Capture the cell that displays the provided text and extract its (X, Y) central coordinate. 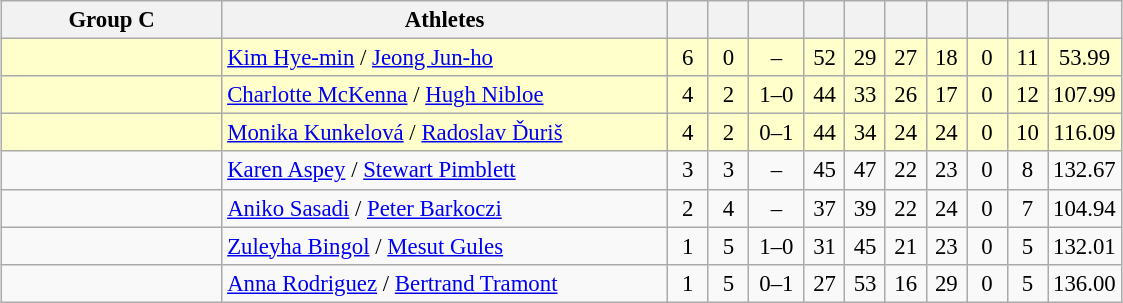
Group C (112, 20)
18 (946, 58)
116.09 (1084, 133)
8 (1028, 170)
Charlotte McKenna / Hugh Nibloe (445, 95)
10 (1028, 133)
Kim Hye-min / Jeong Jun-ho (445, 58)
11 (1028, 58)
53 (866, 283)
Monika Kunkelová / Radoslav Ďuriš (445, 133)
33 (866, 95)
21 (906, 246)
7 (1028, 208)
107.99 (1084, 95)
53.99 (1084, 58)
39 (866, 208)
34 (866, 133)
104.94 (1084, 208)
Aniko Sasadi / Peter Barkoczi (445, 208)
47 (866, 170)
26 (906, 95)
Zuleyha Bingol / Mesut Gules (445, 246)
37 (824, 208)
17 (946, 95)
132.01 (1084, 246)
12 (1028, 95)
Karen Aspey / Stewart Pimblett (445, 170)
52 (824, 58)
Athletes (445, 20)
132.67 (1084, 170)
16 (906, 283)
Anna Rodriguez / Bertrand Tramont (445, 283)
136.00 (1084, 283)
31 (824, 246)
6 (688, 58)
